Detect which cell encompasses the target text, then output its [X, Y] center coordinate. 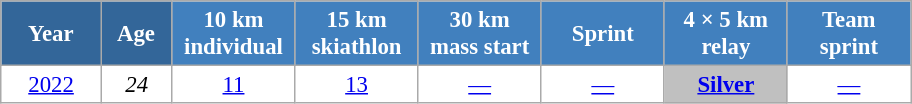
10 km individual [234, 34]
Year [52, 34]
Silver [726, 85]
Age [136, 34]
11 [234, 85]
30 km mass start [480, 34]
24 [136, 85]
4 × 5 km relay [726, 34]
15 km skiathlon [356, 34]
13 [356, 85]
2022 [52, 85]
Team sprint [848, 34]
Sprint [602, 34]
